Return the [X, Y] coordinate for the center point of the cell that contains the specified text.  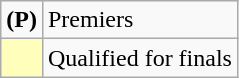
Premiers [140, 20]
(P) [22, 20]
Qualified for finals [140, 58]
